Locate the cell with the specified text and output its (x, y) center coordinate. 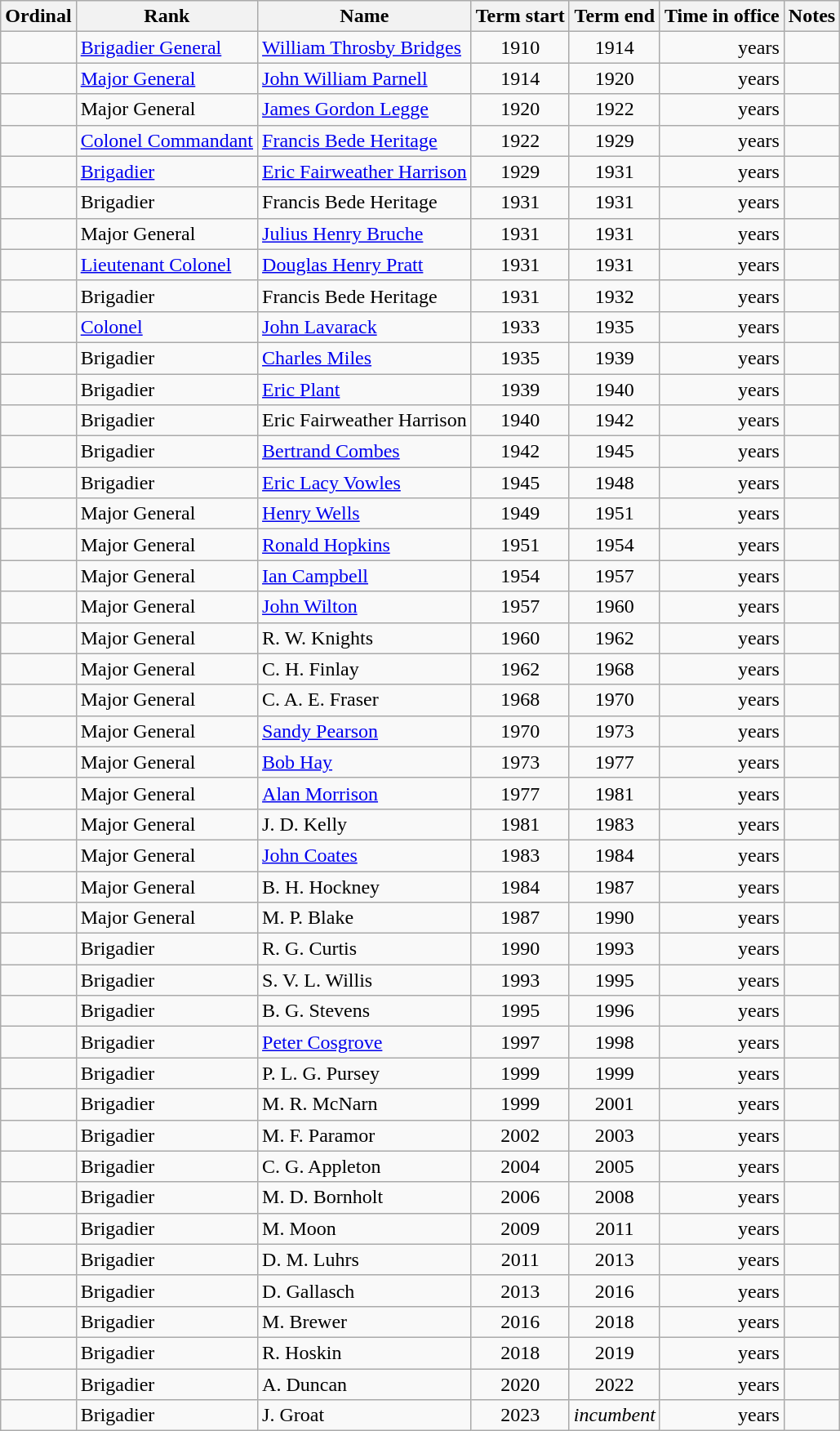
1997 (520, 1042)
Peter Cosgrove (365, 1042)
B. H. Hockney (365, 886)
John Wilton (365, 607)
Colonel (167, 327)
S. V. L. Willis (365, 980)
John Lavarack (365, 327)
M. P. Blake (365, 918)
Notes (811, 16)
P. L. G. Pursey (365, 1073)
Eric Plant (365, 390)
Alan Morrison (365, 793)
C. H. Finlay (365, 669)
1932 (614, 296)
Bertrand Combes (365, 452)
2003 (614, 1135)
John Coates (365, 855)
Douglas Henry Pratt (365, 265)
2004 (520, 1166)
M. R. McNarn (365, 1104)
Henry Wells (365, 514)
Rank (167, 16)
Sandy Pearson (365, 731)
2009 (520, 1228)
Charles Miles (365, 358)
1996 (614, 1011)
Ordinal (38, 16)
Lieutenant Colonel (167, 265)
2001 (614, 1104)
C. G. Appleton (365, 1166)
M. D. Bornholt (365, 1197)
2022 (614, 1384)
1949 (520, 514)
M. Moon (365, 1228)
1998 (614, 1042)
1948 (614, 483)
James Gordon Legge (365, 109)
Ronald Hopkins (365, 545)
M. Brewer (365, 1322)
D. Gallasch (365, 1291)
1933 (520, 327)
J. Groat (365, 1415)
Time in office (722, 16)
2008 (614, 1197)
Ian Campbell (365, 576)
R. W. Knights (365, 638)
A. Duncan (365, 1384)
William Throsby Bridges (365, 47)
C. A. E. Fraser (365, 700)
1910 (520, 47)
M. F. Paramor (365, 1135)
Bob Hay (365, 762)
B. G. Stevens (365, 1011)
Brigadier General (167, 47)
2020 (520, 1384)
Term end (614, 16)
Name (365, 16)
Colonel Commandant (167, 140)
Term start (520, 16)
2023 (520, 1415)
2002 (520, 1135)
D. M. Luhrs (365, 1259)
R. Hoskin (365, 1353)
Eric Lacy Vowles (365, 483)
R. G. Curtis (365, 949)
John William Parnell (365, 78)
2005 (614, 1166)
incumbent (614, 1415)
Julius Henry Bruche (365, 234)
J. D. Kelly (365, 824)
2006 (520, 1197)
2019 (614, 1353)
